Identify which cell holds the provided text, then report its (x, y) central coordinate. 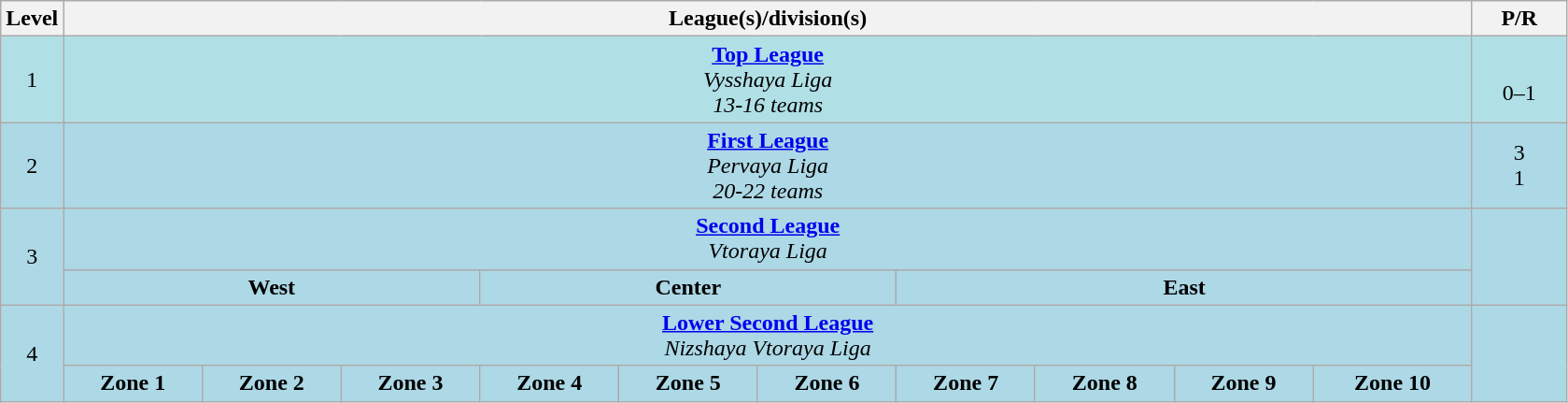
Level (32, 19)
Zone 3 (411, 383)
Zone 9 (1244, 383)
3 1 (1519, 166)
3 (32, 256)
Zone 10 (1393, 383)
Zone 6 (827, 383)
Zone 4 (549, 383)
Zone 7 (966, 383)
Center (688, 287)
Top LeagueVysshaya Liga13-16 teams (768, 79)
East (1184, 287)
4 (32, 353)
2 (32, 166)
West (272, 287)
Second League Vtoraya Liga (768, 239)
Zone 1 (133, 383)
League(s)/division(s) (768, 19)
Zone 2 (271, 383)
Lower Second League Nizshaya Vtoraya Liga (768, 335)
Zone 5 (687, 383)
First LeaguePervaya Liga20-22 teams (768, 166)
P/R (1519, 19)
Zone 8 (1104, 383)
1 (32, 79)
0–1 (1519, 79)
